Identify which cell holds the provided text, then report its [x, y] central coordinate. 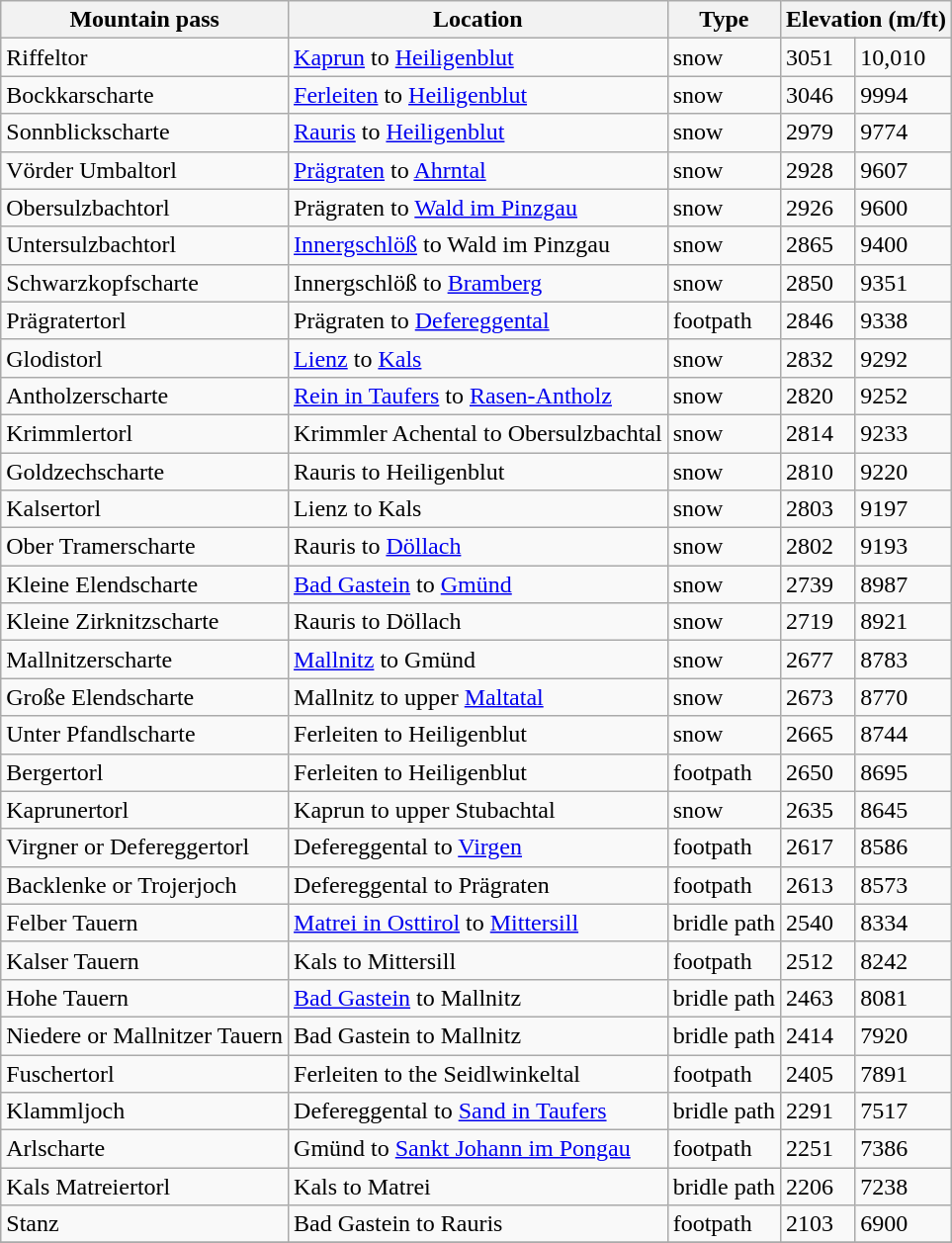
Kaprunertorl [144, 810]
Matrei in Osttirol to Mittersill [478, 923]
2677 [819, 660]
Sonnblickscharte [144, 133]
2512 [819, 960]
2206 [819, 1187]
Kalsertorl [144, 509]
Defereggental to Virgen [478, 847]
Elevation (m/ft) [866, 20]
Kals Matreiertorl [144, 1187]
2739 [819, 584]
2635 [819, 810]
Bockkarscharte [144, 95]
2814 [819, 433]
8081 [904, 998]
2673 [819, 697]
2832 [819, 358]
9774 [904, 133]
9607 [904, 170]
Große Elendscharte [144, 697]
7386 [904, 1149]
Mallnitzerscharte [144, 660]
Kaprun to upper Stubachtal [478, 810]
Gmünd to Sankt Johann im Pongau [478, 1149]
7891 [904, 1073]
Kaprun to Heiligenblut [478, 57]
Mountain pass [144, 20]
2865 [819, 245]
8921 [904, 622]
Mallnitz to upper Maltatal [478, 697]
Bad Gastein to Gmünd [478, 584]
6900 [904, 1224]
Ober Tramerscharte [144, 547]
2928 [819, 170]
Defereggental to Prägraten [478, 885]
9292 [904, 358]
2617 [819, 847]
2802 [819, 547]
Type [724, 20]
8695 [904, 772]
Location [478, 20]
2463 [819, 998]
9400 [904, 245]
9193 [904, 547]
2820 [819, 396]
9220 [904, 472]
3051 [819, 57]
Unter Pfandlscharte [144, 735]
Felber Tauern [144, 923]
8573 [904, 885]
Bergertorl [144, 772]
Riffeltor [144, 57]
Prägraten to Defereggental [478, 320]
9351 [904, 283]
8744 [904, 735]
2291 [819, 1111]
Prägraten to Wald im Pinzgau [478, 208]
Arlscharte [144, 1149]
9233 [904, 433]
2540 [819, 923]
8586 [904, 847]
Prägratertorl [144, 320]
9252 [904, 396]
Stanz [144, 1224]
Defereggental to Sand in Taufers [478, 1111]
10,010 [904, 57]
9197 [904, 509]
Hohe Tauern [144, 998]
2803 [819, 509]
Fuschertorl [144, 1073]
3046 [819, 95]
2613 [819, 885]
Krimmler Achental to Obersulzbachtal [478, 433]
Niedere or Mallnitzer Tauern [144, 1035]
2414 [819, 1035]
9994 [904, 95]
Antholzerscharte [144, 396]
8645 [904, 810]
8770 [904, 697]
Kalser Tauern [144, 960]
Mallnitz to Gmünd [478, 660]
Obersulzbachtorl [144, 208]
Virgner or Defereggertorl [144, 847]
Innergschlöß to Bramberg [478, 283]
Kleine Zirknitzscharte [144, 622]
2810 [819, 472]
Prägraten to Ahrntal [478, 170]
Glodistorl [144, 358]
2719 [819, 622]
2846 [819, 320]
7517 [904, 1111]
Untersulzbachtorl [144, 245]
Kals to Mittersill [478, 960]
2926 [819, 208]
2850 [819, 283]
Goldzechscharte [144, 472]
Bad Gastein to Rauris [478, 1224]
Kleine Elendscharte [144, 584]
Klammljoch [144, 1111]
8987 [904, 584]
2405 [819, 1073]
Schwarzkopfscharte [144, 283]
Innergschlöß to Wald im Pinzgau [478, 245]
2251 [819, 1149]
2650 [819, 772]
2103 [819, 1224]
7920 [904, 1035]
9338 [904, 320]
Kals to Matrei [478, 1187]
9600 [904, 208]
Rein in Taufers to Rasen-Antholz [478, 396]
8242 [904, 960]
8783 [904, 660]
7238 [904, 1187]
8334 [904, 923]
2979 [819, 133]
Backlenke or Trojerjoch [144, 885]
Vörder Umbaltorl [144, 170]
2665 [819, 735]
Ferleiten to the Seidlwinkeltal [478, 1073]
Krimmlertorl [144, 433]
